Detect which cell encompasses the target text, then output its [X, Y] center coordinate. 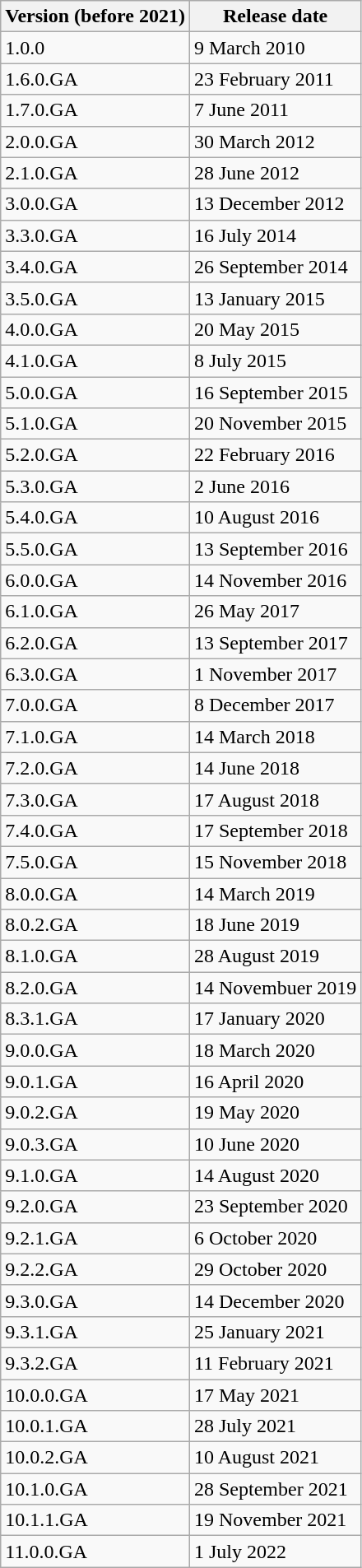
7.0.0.GA [95, 705]
10 June 2020 [275, 1144]
9.0.2.GA [95, 1113]
3.3.0.GA [95, 235]
28 July 2021 [275, 1426]
8.0.0.GA [95, 893]
18 June 2019 [275, 925]
14 December 2020 [275, 1300]
9.3.1.GA [95, 1332]
4.1.0.GA [95, 361]
1.7.0.GA [95, 110]
5.4.0.GA [95, 518]
1.0.0 [95, 48]
9.1.0.GA [95, 1175]
9.2.0.GA [95, 1207]
17 September 2018 [275, 831]
10.1.0.GA [95, 1489]
11 February 2021 [275, 1363]
6.2.0.GA [95, 643]
17 January 2020 [275, 1019]
3.5.0.GA [95, 298]
23 September 2020 [275, 1207]
9.3.2.GA [95, 1363]
Release date [275, 16]
10 August 2021 [275, 1458]
7.5.0.GA [95, 862]
5.0.0.GA [95, 393]
9.2.2.GA [95, 1269]
28 June 2012 [275, 173]
14 Novembuer 2019 [275, 988]
26 September 2014 [275, 267]
20 May 2015 [275, 329]
8 July 2015 [275, 361]
14 March 2019 [275, 893]
6.1.0.GA [95, 612]
9 March 2010 [275, 48]
5.5.0.GA [95, 549]
9.3.0.GA [95, 1300]
8.3.1.GA [95, 1019]
25 January 2021 [275, 1332]
28 August 2019 [275, 956]
6.0.0.GA [95, 580]
8.2.0.GA [95, 988]
30 March 2012 [275, 142]
10.1.1.GA [95, 1520]
1 November 2017 [275, 674]
11.0.0.GA [95, 1552]
8 December 2017 [275, 705]
10.0.1.GA [95, 1426]
4.0.0.GA [95, 329]
Version (before 2021) [95, 16]
1 July 2022 [275, 1552]
19 November 2021 [275, 1520]
6 October 2020 [275, 1238]
15 November 2018 [275, 862]
3.0.0.GA [95, 204]
9.2.1.GA [95, 1238]
14 March 2018 [275, 737]
23 February 2011 [275, 79]
7.3.0.GA [95, 799]
2 June 2016 [275, 486]
28 September 2021 [275, 1489]
1.6.0.GA [95, 79]
9.0.0.GA [95, 1050]
16 April 2020 [275, 1082]
29 October 2020 [275, 1269]
18 March 2020 [275, 1050]
7.2.0.GA [95, 768]
14 August 2020 [275, 1175]
13 January 2015 [275, 298]
7.1.0.GA [95, 737]
5.3.0.GA [95, 486]
26 May 2017 [275, 612]
16 July 2014 [275, 235]
10.0.0.GA [95, 1395]
5.1.0.GA [95, 424]
2.1.0.GA [95, 173]
5.2.0.GA [95, 455]
9.0.3.GA [95, 1144]
8.1.0.GA [95, 956]
3.4.0.GA [95, 267]
2.0.0.GA [95, 142]
7.4.0.GA [95, 831]
13 December 2012 [275, 204]
16 September 2015 [275, 393]
6.3.0.GA [95, 674]
17 August 2018 [275, 799]
13 September 2017 [275, 643]
7 June 2011 [275, 110]
13 September 2016 [275, 549]
10 August 2016 [275, 518]
22 February 2016 [275, 455]
14 June 2018 [275, 768]
9.0.1.GA [95, 1082]
10.0.2.GA [95, 1458]
8.0.2.GA [95, 925]
14 November 2016 [275, 580]
17 May 2021 [275, 1395]
19 May 2020 [275, 1113]
20 November 2015 [275, 424]
